Identify which cell holds the provided text, then report its [x, y] central coordinate. 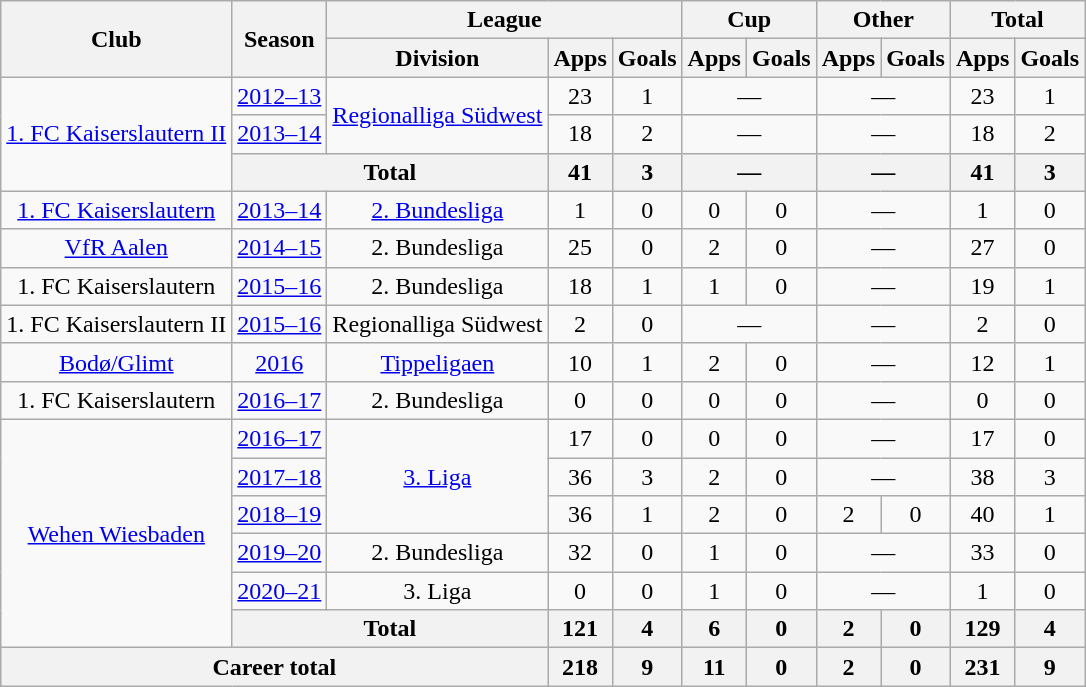
Other [883, 20]
Club [116, 39]
VfR Aalen [116, 248]
11 [714, 667]
Career total [274, 667]
Wehen Wiesbaden [116, 533]
25 [580, 248]
27 [982, 248]
2019–20 [280, 553]
Cup [749, 20]
2018–19 [280, 515]
2014–15 [280, 248]
33 [982, 553]
League [504, 20]
Season [280, 39]
10 [580, 362]
2012–13 [280, 96]
Division [438, 58]
121 [580, 629]
38 [982, 477]
2016 [280, 362]
6 [714, 629]
2020–21 [280, 591]
32 [580, 553]
231 [982, 667]
Bodø/Glimt [116, 362]
19 [982, 286]
129 [982, 629]
Tippeligaen [438, 362]
40 [982, 515]
218 [580, 667]
2017–18 [280, 477]
12 [982, 362]
